Determine the (X, Y) coordinate at the center of the cell enclosing the given text.  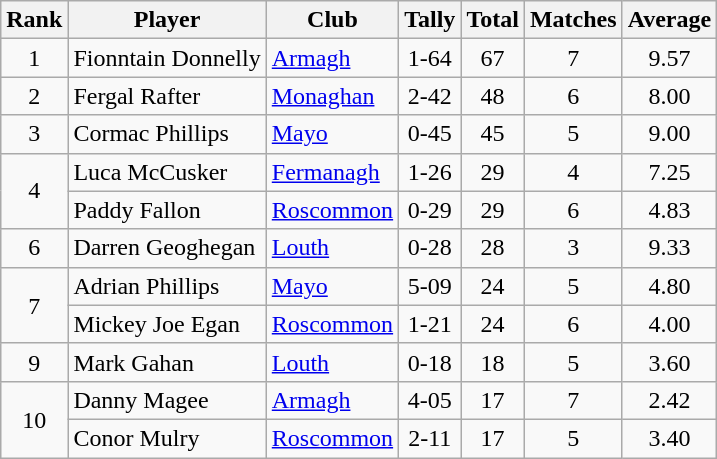
67 (493, 58)
1-21 (430, 324)
Mark Gahan (167, 362)
4.80 (670, 286)
2.42 (670, 400)
Fermanagh (332, 172)
Danny Magee (167, 400)
2 (34, 96)
Matches (573, 20)
Club (332, 20)
8.00 (670, 96)
1 (34, 58)
4.00 (670, 324)
18 (493, 362)
45 (493, 134)
48 (493, 96)
Tally (430, 20)
Luca McCusker (167, 172)
28 (493, 248)
9.57 (670, 58)
2-11 (430, 438)
Average (670, 20)
5-09 (430, 286)
0-29 (430, 210)
9 (34, 362)
4.83 (670, 210)
Paddy Fallon (167, 210)
Conor Mulry (167, 438)
4-05 (430, 400)
0-18 (430, 362)
Player (167, 20)
2-42 (430, 96)
Rank (34, 20)
Darren Geoghegan (167, 248)
7.25 (670, 172)
Mickey Joe Egan (167, 324)
Adrian Phillips (167, 286)
1-64 (430, 58)
Total (493, 20)
3.40 (670, 438)
0-45 (430, 134)
9.00 (670, 134)
0-28 (430, 248)
10 (34, 419)
Fionntain Donnelly (167, 58)
Cormac Phillips (167, 134)
3.60 (670, 362)
9.33 (670, 248)
1-26 (430, 172)
Fergal Rafter (167, 96)
Monaghan (332, 96)
